Detect which cell encompasses the target text, then output its (X, Y) center coordinate. 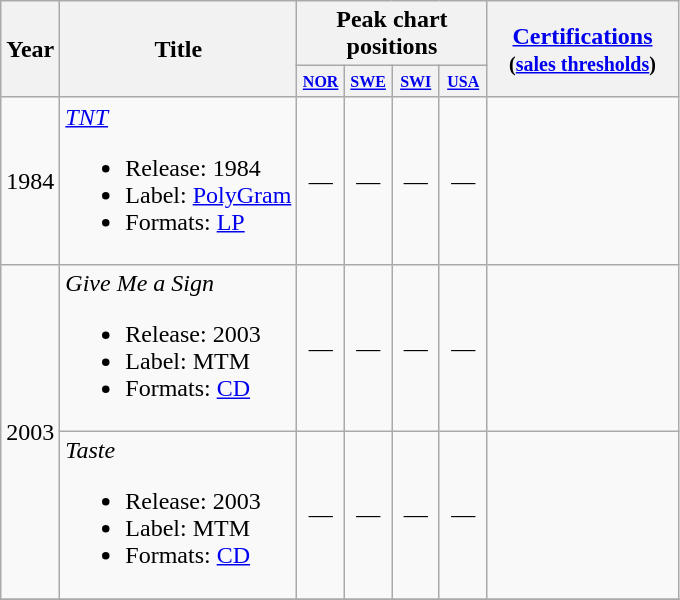
Give Me a SignRelease: 2003Label: MTMFormats: CD (178, 348)
Year (30, 50)
TNTRelease: 1984Label: PolyGramFormats: LP (178, 180)
TasteRelease: 2003Label: MTMFormats: CD (178, 516)
SWI (416, 82)
SWE (368, 82)
1984 (30, 180)
NOR (321, 82)
Title (178, 50)
USA (463, 82)
Peak chart positions (392, 34)
2003 (30, 432)
Certifications(sales thresholds) (582, 50)
